Identify which cell holds the provided text, then report its (X, Y) central coordinate. 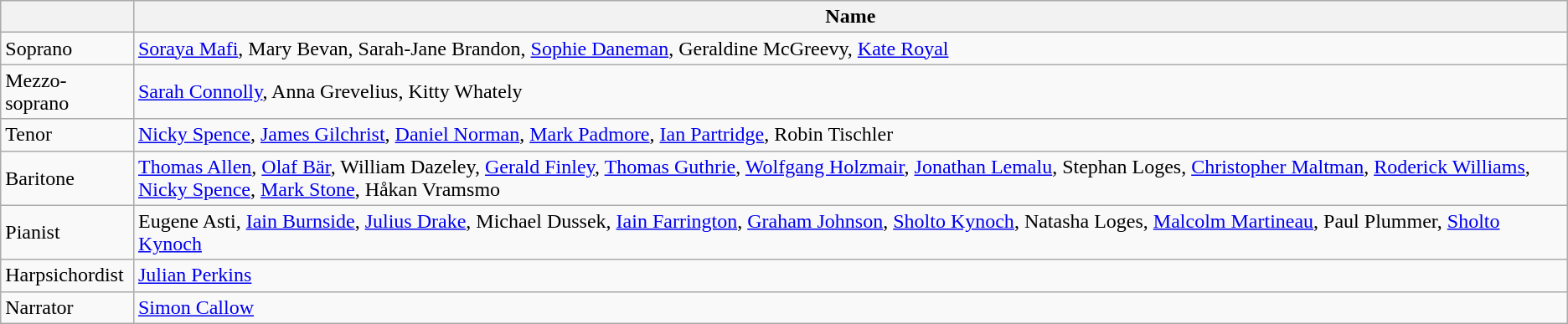
Tenor (67, 135)
Mezzo-soprano (67, 92)
Name (850, 17)
Julian Perkins (850, 275)
Baritone (67, 177)
Narrator (67, 307)
Simon Callow (850, 307)
Soraya Mafi, Mary Bevan, Sarah-Jane Brandon, Sophie Daneman, Geraldine McGreevy, Kate Royal (850, 49)
Nicky Spence, James Gilchrist, Daniel Norman, Mark Padmore, Ian Partridge, Robin Tischler (850, 135)
Sarah Connolly, Anna Grevelius, Kitty Whately (850, 92)
Harpsichordist (67, 275)
Soprano (67, 49)
Pianist (67, 233)
